Output the (X, Y) coordinate of the center of the cell containing the given text.  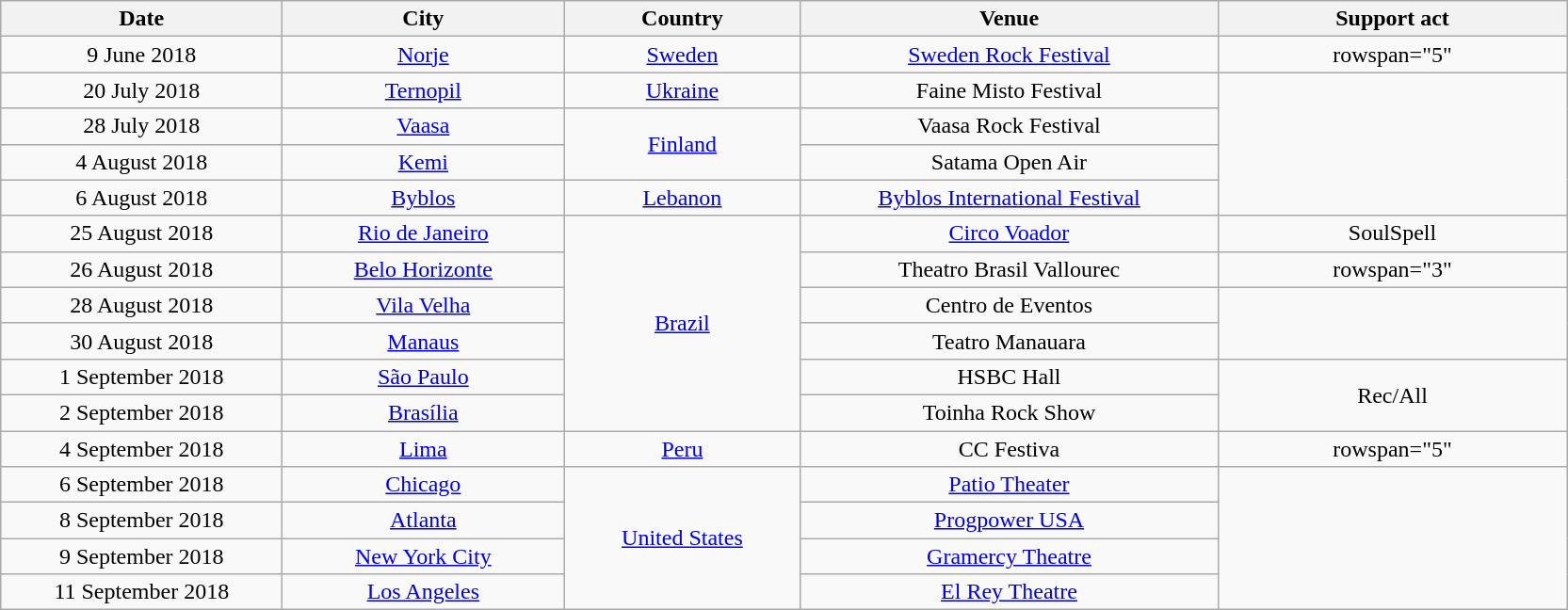
Vaasa (424, 126)
rowspan="3" (1392, 269)
Toinha Rock Show (1010, 412)
Teatro Manauara (1010, 341)
Support act (1392, 19)
Peru (682, 449)
Kemi (424, 162)
6 September 2018 (141, 485)
Lebanon (682, 198)
Faine Misto Festival (1010, 90)
Chicago (424, 485)
Lima (424, 449)
Byblos (424, 198)
Country (682, 19)
SoulSpell (1392, 233)
Date (141, 19)
Manaus (424, 341)
25 August 2018 (141, 233)
30 August 2018 (141, 341)
8 September 2018 (141, 521)
1 September 2018 (141, 377)
Sweden Rock Festival (1010, 55)
United States (682, 538)
CC Festiva (1010, 449)
Rio de Janeiro (424, 233)
4 August 2018 (141, 162)
2 September 2018 (141, 412)
Norje (424, 55)
Ternopil (424, 90)
Ukraine (682, 90)
26 August 2018 (141, 269)
Byblos International Festival (1010, 198)
Gramercy Theatre (1010, 556)
Belo Horizonte (424, 269)
20 July 2018 (141, 90)
Sweden (682, 55)
Satama Open Air (1010, 162)
11 September 2018 (141, 592)
Vaasa Rock Festival (1010, 126)
El Rey Theatre (1010, 592)
28 August 2018 (141, 305)
Vila Velha (424, 305)
Finland (682, 144)
Rec/All (1392, 394)
São Paulo (424, 377)
City (424, 19)
Patio Theater (1010, 485)
Venue (1010, 19)
Progpower USA (1010, 521)
Brazil (682, 323)
New York City (424, 556)
9 June 2018 (141, 55)
Brasília (424, 412)
HSBC Hall (1010, 377)
Centro de Eventos (1010, 305)
Los Angeles (424, 592)
Theatro Brasil Vallourec (1010, 269)
Atlanta (424, 521)
9 September 2018 (141, 556)
6 August 2018 (141, 198)
4 September 2018 (141, 449)
28 July 2018 (141, 126)
Circo Voador (1010, 233)
